Identify which cell holds the provided text, then report its [x, y] central coordinate. 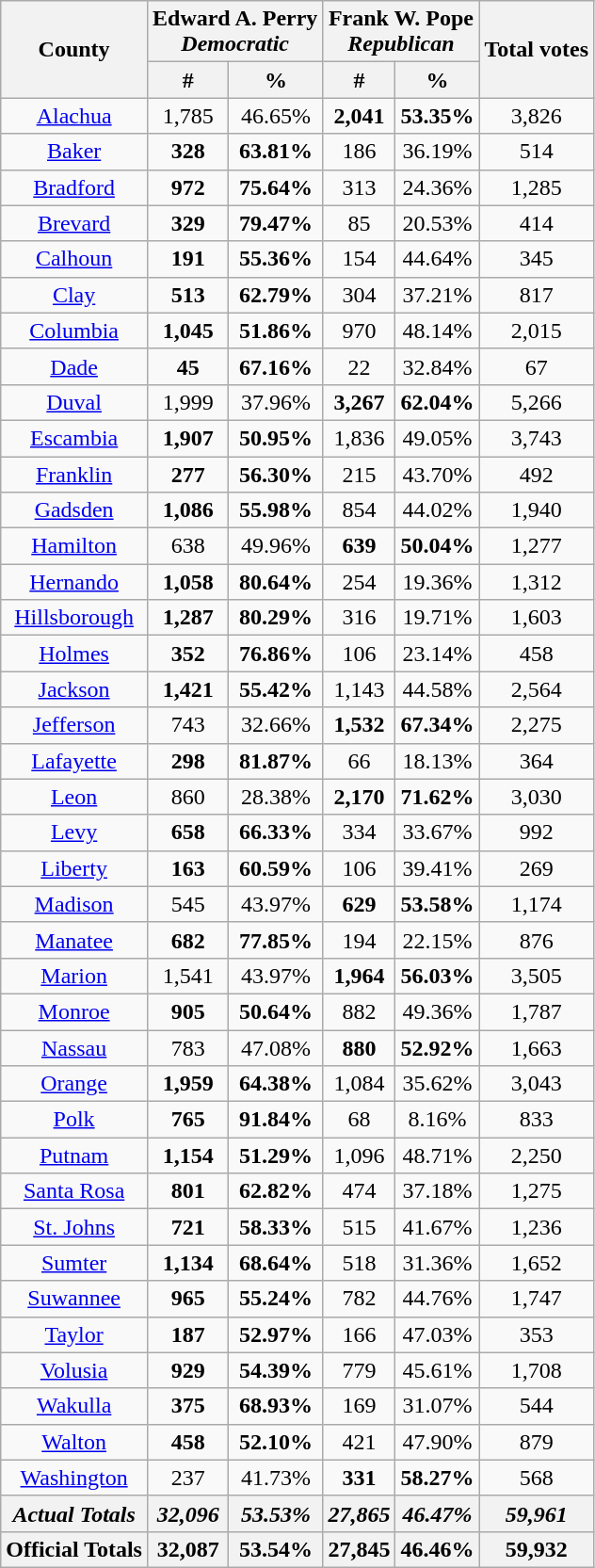
50.64% [276, 1011]
35.62% [437, 1084]
353 [537, 1334]
1,652 [537, 1263]
37.18% [437, 1191]
638 [187, 546]
Wakulla [74, 1406]
992 [537, 832]
41.73% [276, 1478]
544 [537, 1406]
44.58% [437, 689]
1,421 [187, 689]
329 [187, 223]
191 [187, 259]
304 [360, 295]
24.36% [437, 187]
Alachua [74, 116]
331 [360, 1478]
882 [360, 1011]
163 [187, 868]
85 [360, 223]
59,932 [537, 1549]
71.62% [437, 797]
2,170 [360, 797]
23.14% [437, 654]
52.10% [276, 1442]
66.33% [276, 832]
46.47% [437, 1513]
41.67% [437, 1227]
2,564 [537, 689]
91.84% [276, 1120]
46.65% [276, 116]
2,275 [537, 725]
45.61% [437, 1370]
Putnam [74, 1156]
76.86% [276, 654]
2,250 [537, 1156]
32.84% [437, 366]
Franklin [74, 474]
254 [360, 582]
63.81% [276, 152]
880 [360, 1048]
2,041 [360, 116]
66 [360, 761]
Jefferson [74, 725]
37.21% [437, 295]
Edward A. Perry Democratic [234, 32]
47.90% [437, 1442]
77.85% [276, 940]
Volusia [74, 1370]
80.64% [276, 582]
8.16% [437, 1120]
20.53% [437, 223]
22.15% [437, 940]
1,907 [187, 438]
56.30% [276, 474]
801 [187, 1191]
639 [360, 546]
345 [537, 259]
545 [187, 904]
1,787 [537, 1011]
313 [360, 187]
19.36% [437, 582]
27,865 [360, 1513]
1,287 [187, 618]
515 [360, 1227]
1,143 [360, 689]
51.29% [276, 1156]
1,964 [360, 976]
Total votes [537, 49]
Official Totals [74, 1549]
Leon [74, 797]
Actual Totals [74, 1513]
965 [187, 1299]
47.08% [276, 1048]
169 [360, 1406]
1,096 [360, 1156]
62.82% [276, 1191]
3,030 [537, 797]
Frank W. Pope Republican [401, 32]
58.27% [437, 1478]
833 [537, 1120]
783 [187, 1048]
Bradford [74, 187]
44.64% [437, 259]
49.36% [437, 1011]
1,154 [187, 1156]
879 [537, 1442]
364 [537, 761]
27,845 [360, 1549]
67 [537, 366]
50.95% [276, 438]
186 [360, 152]
67.34% [437, 725]
743 [187, 725]
36.19% [437, 152]
298 [187, 761]
492 [537, 474]
50.04% [437, 546]
54.39% [276, 1370]
53.54% [276, 1549]
1,747 [537, 1299]
Marion [74, 976]
1,785 [187, 116]
352 [187, 654]
972 [187, 187]
1,663 [537, 1048]
Santa Rosa [74, 1191]
67.16% [276, 366]
1,836 [360, 438]
46.46% [437, 1549]
154 [360, 259]
414 [537, 223]
Hillsborough [74, 618]
1,285 [537, 187]
44.02% [437, 510]
876 [537, 940]
1,134 [187, 1263]
44.76% [437, 1299]
68 [360, 1120]
39.41% [437, 868]
55.36% [276, 259]
18.13% [437, 761]
32,096 [187, 1513]
2,015 [537, 331]
1,174 [537, 904]
Columbia [74, 331]
Manatee [74, 940]
Gadsden [74, 510]
3,826 [537, 116]
19.71% [437, 618]
194 [360, 940]
52.97% [276, 1334]
Baker [74, 152]
Orange [74, 1084]
1,045 [187, 331]
421 [360, 1442]
779 [360, 1370]
47.03% [437, 1334]
782 [360, 1299]
5,266 [537, 402]
80.29% [276, 618]
Brevard [74, 223]
55.42% [276, 689]
1,084 [360, 1084]
49.96% [276, 546]
33.67% [437, 832]
Levy [74, 832]
75.64% [276, 187]
Duval [74, 402]
Taylor [74, 1334]
721 [187, 1227]
Hamilton [74, 546]
53.53% [276, 1513]
55.24% [276, 1299]
1,959 [187, 1084]
62.04% [437, 402]
375 [187, 1406]
81.87% [276, 761]
765 [187, 1120]
Clay [74, 295]
1,277 [537, 546]
905 [187, 1011]
32,087 [187, 1549]
1,603 [537, 618]
Jackson [74, 689]
28.38% [276, 797]
1,058 [187, 582]
51.86% [276, 331]
68.64% [276, 1263]
48.71% [437, 1156]
474 [360, 1191]
Monroe [74, 1011]
514 [537, 152]
316 [360, 618]
22 [360, 366]
1,275 [537, 1191]
62.79% [276, 295]
52.92% [437, 1048]
Dade [74, 366]
1,236 [537, 1227]
3,743 [537, 438]
Madison [74, 904]
860 [187, 797]
48.14% [437, 331]
682 [187, 940]
79.47% [276, 223]
37.96% [276, 402]
929 [187, 1370]
334 [360, 832]
187 [187, 1334]
59,961 [537, 1513]
32.66% [276, 725]
269 [537, 868]
53.35% [437, 116]
3,043 [537, 1084]
970 [360, 331]
629 [360, 904]
166 [360, 1334]
568 [537, 1478]
Sumter [74, 1263]
Calhoun [74, 259]
3,505 [537, 976]
Holmes [74, 654]
60.59% [276, 868]
237 [187, 1478]
Hernando [74, 582]
518 [360, 1263]
215 [360, 474]
513 [187, 295]
854 [360, 510]
County [74, 49]
St. Johns [74, 1227]
Washington [74, 1478]
1,940 [537, 510]
817 [537, 295]
55.98% [276, 510]
1,541 [187, 976]
Escambia [74, 438]
328 [187, 152]
43.70% [437, 474]
277 [187, 474]
1,708 [537, 1370]
64.38% [276, 1084]
Liberty [74, 868]
3,267 [360, 402]
53.58% [437, 904]
1,999 [187, 402]
31.07% [437, 1406]
Nassau [74, 1048]
Polk [74, 1120]
1,312 [537, 582]
31.36% [437, 1263]
1,086 [187, 510]
Suwannee [74, 1299]
Walton [74, 1442]
56.03% [437, 976]
68.93% [276, 1406]
1,532 [360, 725]
Lafayette [74, 761]
658 [187, 832]
58.33% [276, 1227]
45 [187, 366]
49.05% [437, 438]
